Extract the (x, y) coordinate from the center of the cell holding the provided text.  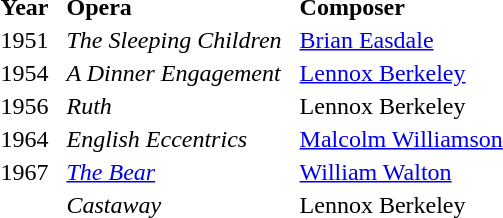
English Eccentrics (180, 139)
A Dinner Engagement (180, 73)
The Sleeping Children (180, 40)
The Bear (180, 172)
Ruth (180, 106)
